Identify which cell holds the provided text, then report its [X, Y] central coordinate. 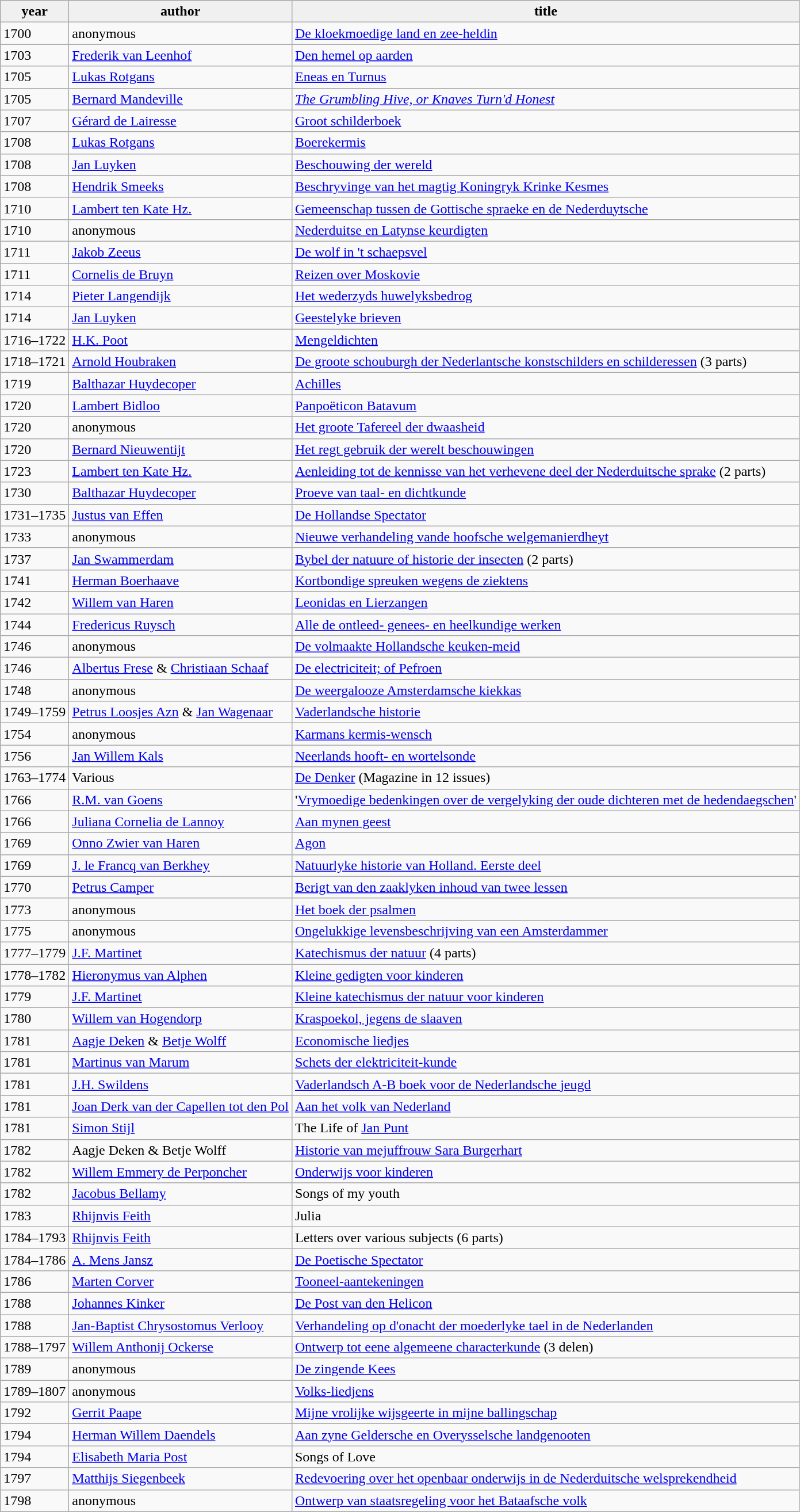
Matthijs Siegenbeek [181, 1479]
Leonidas en Lierzangen [545, 602]
The Grumbling Hive, or Knaves Turn'd Honest [545, 99]
Redevoering over het openbaar onderwijs in de Nederduitsche welsprekendheid [545, 1479]
Martinus van Marum [181, 1063]
De Post van den Helicon [545, 1303]
De zingende Kees [545, 1369]
1784–1793 [35, 1238]
Panpoëticon Batavum [545, 406]
1718–1721 [35, 362]
Hieronymus van Alphen [181, 975]
1797 [35, 1479]
Marten Corver [181, 1281]
Kortbondige spreuken wegens de ziektens [545, 581]
Reizen over Moskovie [545, 274]
Jan-Baptist Chrysostomus Verlooy [181, 1325]
De electriciteit; of Pefroen [545, 669]
Jan Willem Kals [181, 756]
Economische liedjes [545, 1041]
Kleine katechismus der natuur voor kinderen [545, 997]
1741 [35, 581]
Katechismus der natuur (4 parts) [545, 953]
Willem van Haren [181, 602]
Ongelukkige levensbeschrijving van een Amsterdammer [545, 931]
Jan Swammerdam [181, 559]
Aan mynen geest [545, 822]
Simon Stijl [181, 1128]
Herman Boerhaave [181, 581]
1754 [35, 734]
Joan Derk van der Capellen tot den Pol [181, 1106]
Schets der elektriciteit-kunde [545, 1063]
1719 [35, 384]
Julia [545, 1216]
De groote schouburgh der Nederlantsche konstschilders en schilderessen (3 parts) [545, 362]
1777–1779 [35, 953]
Berigt van den zaaklyken inhoud van twee lessen [545, 887]
Agon [545, 843]
1792 [35, 1413]
1786 [35, 1281]
1749–1759 [35, 712]
Het wederzyds huwelyksbedrog [545, 296]
Songs of Love [545, 1457]
J.H. Swildens [181, 1085]
Karmans kermis-wensch [545, 734]
Bernard Nieuwentijt [181, 449]
The Life of Jan Punt [545, 1128]
1700 [35, 33]
Frederik van Leenhof [181, 55]
1731–1735 [35, 515]
Petrus Loosjes Azn & Jan Wagenaar [181, 712]
Boerekermis [545, 143]
Nieuwe verhandeling vande hoofsche welgemanierdheyt [545, 537]
De Poetische Spectator [545, 1259]
Natuurlyke historie van Holland. Eerste deel [545, 865]
Ontwerp van staatsregeling voor het Bataafsche volk [545, 1500]
De wolf in 't schaepsvel [545, 252]
Den hemel op aarden [545, 55]
Lambert Bidloo [181, 406]
Arnold Houbraken [181, 362]
1775 [35, 931]
Cornelis de Bruyn [181, 274]
Bernard Mandeville [181, 99]
1716–1722 [35, 340]
Het boek der psalmen [545, 909]
Gemeenschap tussen de Gottische spraeke en de Nederduytsche [545, 208]
1780 [35, 1019]
1742 [35, 602]
Historie van mejuffrouw Sara Burgerhart [545, 1150]
Jakob Zeeus [181, 252]
Willem Emmery de Perponcher [181, 1172]
1756 [35, 756]
Ontwerp tot eene algemeene characterkunde (3 delen) [545, 1347]
1744 [35, 624]
Johannes Kinker [181, 1303]
De volmaakte Hollandsche keuken-meid [545, 647]
Het groote Tafereel der dwaasheid [545, 427]
1784–1786 [35, 1259]
Aan het volk van Nederland [545, 1106]
Juliana Cornelia de Lannoy [181, 822]
Various [181, 778]
Verhandeling op d'onacht der moederlyke tael in de Nederlanden [545, 1325]
1730 [35, 493]
De Denker (Magazine in 12 issues) [545, 778]
1773 [35, 909]
Kleine gedigten voor kinderen [545, 975]
Petrus Camper [181, 887]
Eneas en Turnus [545, 77]
Elisabeth Maria Post [181, 1457]
Hendrik Smeeks [181, 186]
Mijne vrolijke wijsgeerte in mijne ballingschap [545, 1413]
'Vrymoedige bedenkingen over de vergelyking der oude dichteren met de hedendaegschen' [545, 800]
title [545, 12]
Onno Zwier van Haren [181, 843]
De Hollandse Spectator [545, 515]
Aan zyne Geldersche en Overysselsche landgenooten [545, 1435]
1783 [35, 1216]
Onderwijs voor kinderen [545, 1172]
Achilles [545, 384]
Beschryvinge van het magtig Koningryk Krinke Kesmes [545, 186]
Tooneel-aantekeningen [545, 1281]
1703 [35, 55]
1778–1782 [35, 975]
1788–1797 [35, 1347]
Volks-liedjens [545, 1391]
Pieter Langendijk [181, 296]
Gerrit Paape [181, 1413]
1763–1774 [35, 778]
Songs of my youth [545, 1194]
A. Mens Jansz [181, 1259]
Albertus Frese & Christiaan Schaaf [181, 669]
1733 [35, 537]
J. le Francq van Berkhey [181, 865]
Willem Anthonij Ockerse [181, 1347]
Kraspoekol, jegens de slaaven [545, 1019]
Proeve van taal- en dichtkunde [545, 493]
De kloekmoedige land en zee-heldin [545, 33]
Bybel der natuure of historie der insecten (2 parts) [545, 559]
Jacobus Bellamy [181, 1194]
Beschouwing der wereld [545, 165]
De weergalooze Amsterdamsche kiekkas [545, 690]
1789–1807 [35, 1391]
H.K. Poot [181, 340]
author [181, 12]
Alle de ontleed- genees- en heelkundige werken [545, 624]
1789 [35, 1369]
R.M. van Goens [181, 800]
1707 [35, 121]
1770 [35, 887]
Gérard de Lairesse [181, 121]
Willem van Hogendorp [181, 1019]
Vaderlandsch A-B boek voor de Nederlandsche jeugd [545, 1085]
Geestelyke brieven [545, 318]
1798 [35, 1500]
Herman Willem Daendels [181, 1435]
1737 [35, 559]
1748 [35, 690]
Nederduitse en Latynse keurdigten [545, 230]
Neerlands hooft- en wortelsonde [545, 756]
year [35, 12]
Vaderlandsche historie [545, 712]
Mengeldichten [545, 340]
Het regt gebruik der werelt beschouwingen [545, 449]
Groot schilderboek [545, 121]
Letters over various subjects (6 parts) [545, 1238]
Aenleiding tot de kennisse van het verhevene deel der Nederduitsche sprake (2 parts) [545, 471]
Justus van Effen [181, 515]
Fredericus Ruysch [181, 624]
1723 [35, 471]
1779 [35, 997]
